Locate the cell with the specified text and output its [x, y] center coordinate. 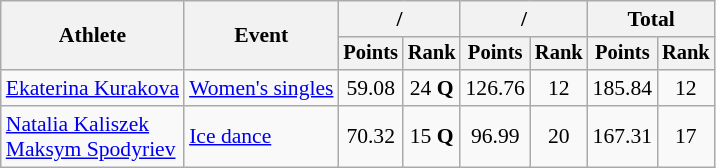
Athlete [92, 36]
96.99 [494, 136]
15 Q [432, 136]
Total [652, 19]
Event [261, 36]
20 [559, 136]
Women's singles [261, 88]
17 [686, 136]
Ice dance [261, 136]
70.32 [370, 136]
126.76 [494, 88]
59.08 [370, 88]
Natalia KaliszekMaksym Spodyriev [92, 136]
24 Q [432, 88]
185.84 [622, 88]
Ekaterina Kurakova [92, 88]
167.31 [622, 136]
